From the cell containing the given text, extract its center point as (X, Y) coordinate. 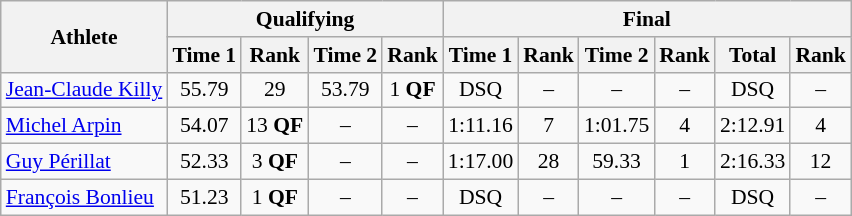
Athlete (84, 36)
1:17.00 (480, 162)
Michel Arpin (84, 126)
55.79 (204, 90)
54.07 (204, 126)
Total (752, 55)
1:11.16 (480, 126)
12 (820, 162)
59.33 (616, 162)
1 (684, 162)
3 QF (274, 162)
28 (548, 162)
2:12.91 (752, 126)
29 (274, 90)
13 QF (274, 126)
2:16.33 (752, 162)
Final (647, 19)
Qualifying (304, 19)
53.79 (345, 90)
Guy Périllat (84, 162)
Jean-Claude Killy (84, 90)
7 (548, 126)
51.23 (204, 197)
52.33 (204, 162)
1:01.75 (616, 126)
François Bonlieu (84, 197)
